Locate the cell with the specified text and output its (X, Y) center coordinate. 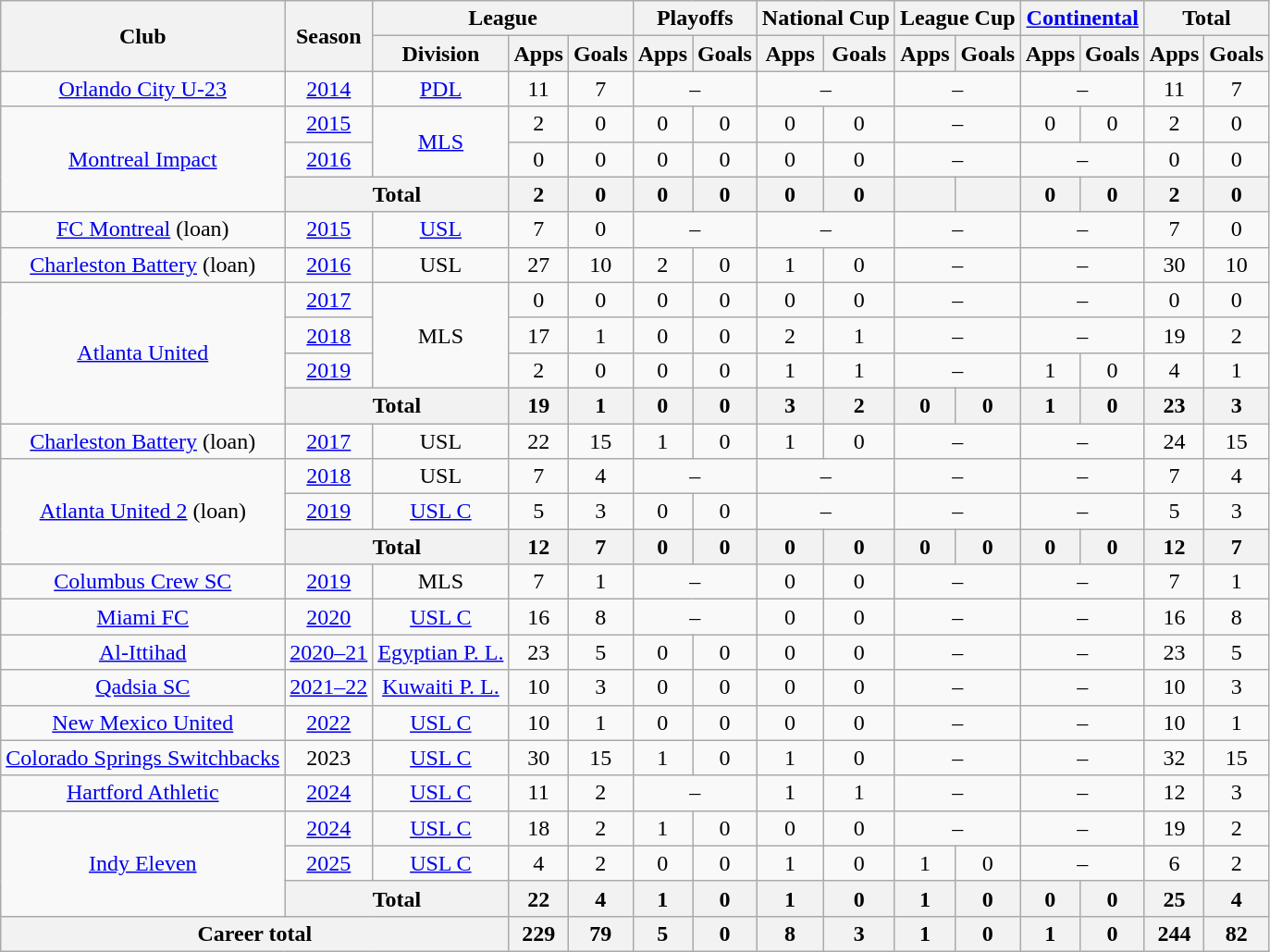
Continental (1082, 19)
League Cup (957, 19)
League (503, 19)
Miami FC (142, 617)
Orlando City U-23 (142, 89)
2021–22 (329, 687)
Al-Ittihad (142, 652)
Hartford Athletic (142, 793)
National Cup (825, 19)
6 (1174, 863)
Kuwaiti P. L. (440, 687)
18 (538, 828)
2020 (329, 617)
Season (329, 36)
Atlanta United (142, 352)
Division (440, 54)
244 (1174, 933)
32 (1174, 758)
Career total (255, 933)
17 (538, 335)
Qadsia SC (142, 687)
Columbus Crew SC (142, 582)
Indy Eleven (142, 863)
Egyptian P. L. (440, 652)
Playoffs (695, 19)
27 (538, 265)
Atlanta United 2 (loan) (142, 512)
New Mexico United (142, 723)
24 (1174, 441)
FC Montreal (loan) (142, 229)
Colorado Springs Switchbacks (142, 758)
Montreal Impact (142, 159)
2022 (329, 723)
Club (142, 36)
2025 (329, 863)
2014 (329, 89)
PDL (440, 89)
79 (600, 933)
82 (1237, 933)
25 (1174, 898)
2023 (329, 758)
2020–21 (329, 652)
229 (538, 933)
